Detect which cell encompasses the target text, then output its [X, Y] center coordinate. 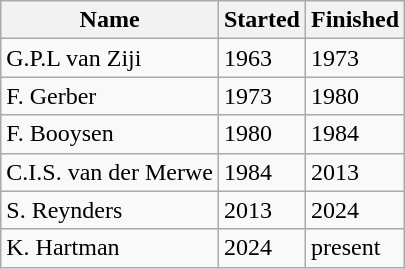
F. Gerber [110, 96]
1963 [262, 58]
Name [110, 20]
G.P.L van Ziji [110, 58]
C.I.S. van der Merwe [110, 172]
F. Booysen [110, 134]
K. Hartman [110, 248]
Started [262, 20]
S. Reynders [110, 210]
present [354, 248]
Finished [354, 20]
